Scan for the cell matching the given text and deliver its (x, y) coordinate at center. 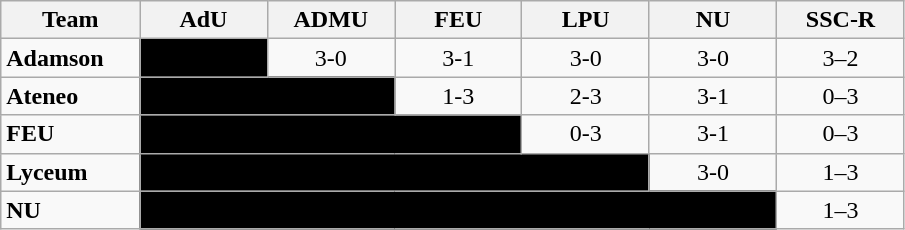
3–2 (840, 58)
Lyceum (70, 172)
0-3 (586, 134)
2-3 (586, 96)
LPU (586, 20)
Ateneo (70, 96)
SSC-R (840, 20)
Team (70, 20)
ADMU (330, 20)
AdU (204, 20)
1-3 (458, 96)
Adamson (70, 58)
